Return the (X, Y) coordinate for the center point of the cell that contains the specified text.  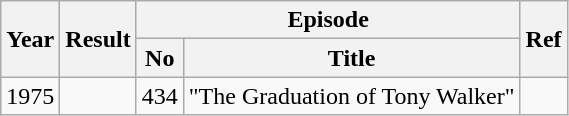
No (160, 58)
"The Graduation of Tony Walker" (352, 96)
Ref (544, 39)
434 (160, 96)
1975 (30, 96)
Episode (328, 20)
Year (30, 39)
Title (352, 58)
Result (98, 39)
